Return the (x, y) coordinate for the center point of the cell that contains the specified text.  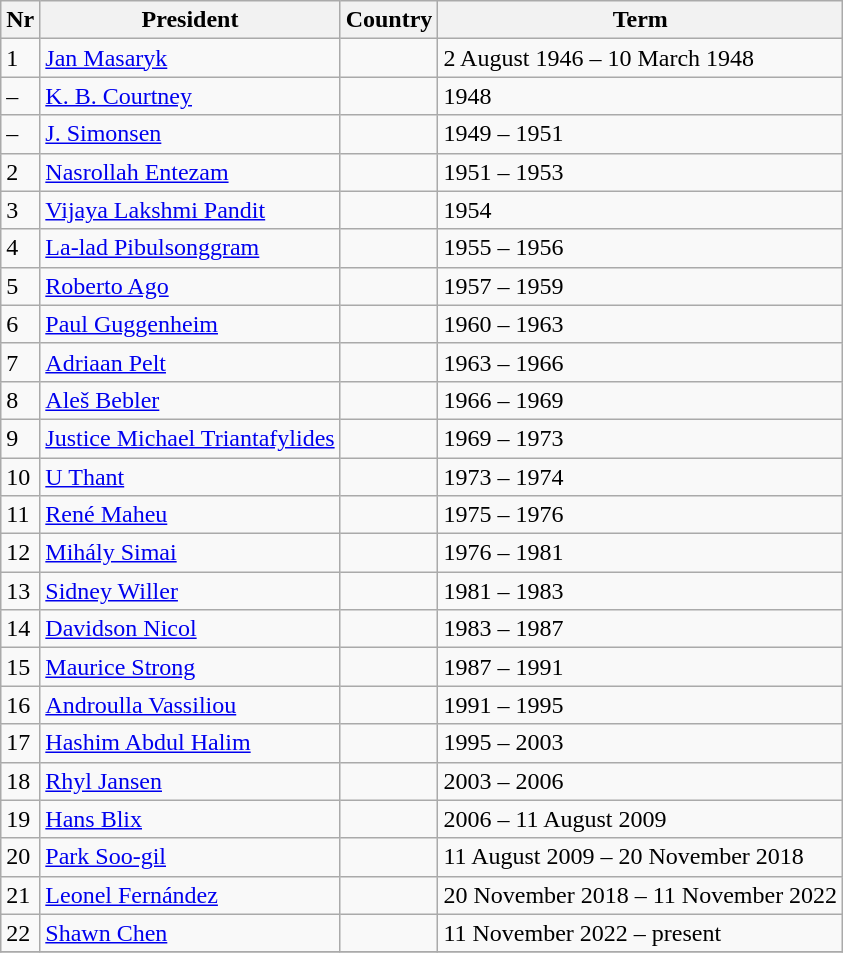
Roberto Ago (190, 286)
Nr (20, 20)
6 (20, 324)
20 (20, 857)
Justice Michael Triantafylides (190, 438)
4 (20, 248)
U Thant (190, 477)
Maurice Strong (190, 667)
17 (20, 743)
8 (20, 400)
16 (20, 705)
K. B. Courtney (190, 96)
1954 (640, 210)
18 (20, 781)
Aleš Bebler (190, 400)
1966 – 1969 (640, 400)
1949 – 1951 (640, 134)
Hashim Abdul Halim (190, 743)
Vijaya Lakshmi Pandit (190, 210)
15 (20, 667)
19 (20, 819)
13 (20, 591)
9 (20, 438)
President (190, 20)
Davidson Nicol (190, 629)
Mihály Simai (190, 553)
1973 – 1974 (640, 477)
Androulla Vassiliou (190, 705)
1987 – 1991 (640, 667)
Paul Guggenheim (190, 324)
Park Soo-gil (190, 857)
Sidney Willer (190, 591)
11 August 2009 – 20 November 2018 (640, 857)
1969 – 1973 (640, 438)
1951 – 1953 (640, 172)
Country (389, 20)
1976 – 1981 (640, 553)
21 (20, 895)
Rhyl Jansen (190, 781)
2003 – 2006 (640, 781)
1975 – 1976 (640, 515)
1963 – 1966 (640, 362)
12 (20, 553)
2 (20, 172)
14 (20, 629)
10 (20, 477)
Jan Masaryk (190, 58)
1948 (640, 96)
Shawn Chen (190, 933)
Hans Blix (190, 819)
Leonel Fernández (190, 895)
5 (20, 286)
1995 – 2003 (640, 743)
2 August 1946 – 10 March 1948 (640, 58)
La-lad Pibulsonggram (190, 248)
7 (20, 362)
1960 – 1963 (640, 324)
1983 – 1987 (640, 629)
22 (20, 933)
11 (20, 515)
René Maheu (190, 515)
Nasrollah Entezam (190, 172)
1981 – 1983 (640, 591)
1955 – 1956 (640, 248)
Adriaan Pelt (190, 362)
J. Simonsen (190, 134)
Term (640, 20)
1957 – 1959 (640, 286)
2006 – 11 August 2009 (640, 819)
3 (20, 210)
1 (20, 58)
11 November 2022 – present (640, 933)
20 November 2018 – 11 November 2022 (640, 895)
1991 – 1995 (640, 705)
